Identify which cell holds the provided text, then report its (X, Y) central coordinate. 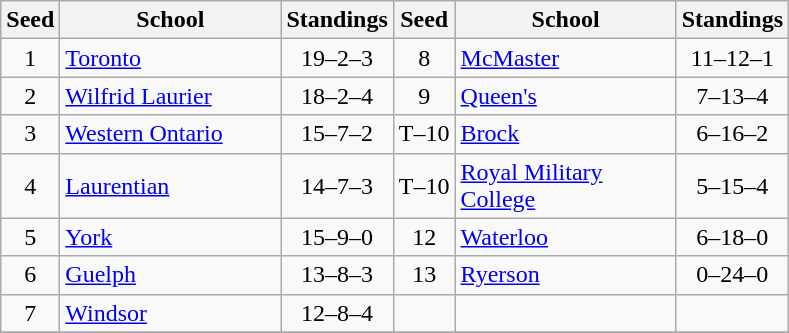
Wilfrid Laurier (170, 96)
14–7–3 (337, 186)
8 (424, 58)
2 (30, 96)
13–8–3 (337, 275)
11–12–1 (732, 58)
7–13–4 (732, 96)
13 (424, 275)
Royal Military College (566, 186)
Ryerson (566, 275)
6 (30, 275)
4 (30, 186)
15–7–2 (337, 134)
Queen's (566, 96)
Western Ontario (170, 134)
6–16–2 (732, 134)
5–15–4 (732, 186)
Laurentian (170, 186)
1 (30, 58)
5 (30, 237)
York (170, 237)
Windsor (170, 313)
Guelph (170, 275)
15–9–0 (337, 237)
18–2–4 (337, 96)
3 (30, 134)
12–8–4 (337, 313)
12 (424, 237)
Toronto (170, 58)
Brock (566, 134)
19–2–3 (337, 58)
0–24–0 (732, 275)
9 (424, 96)
6–18–0 (732, 237)
McMaster (566, 58)
Waterloo (566, 237)
7 (30, 313)
